Capture the cell that displays the provided text and extract its (x, y) central coordinate. 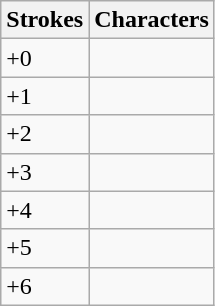
Characters (152, 20)
+6 (45, 286)
Strokes (45, 20)
+4 (45, 210)
+2 (45, 134)
+0 (45, 58)
+3 (45, 172)
+5 (45, 248)
+1 (45, 96)
